Scan for the cell matching the given text and deliver its [X, Y] coordinate at center. 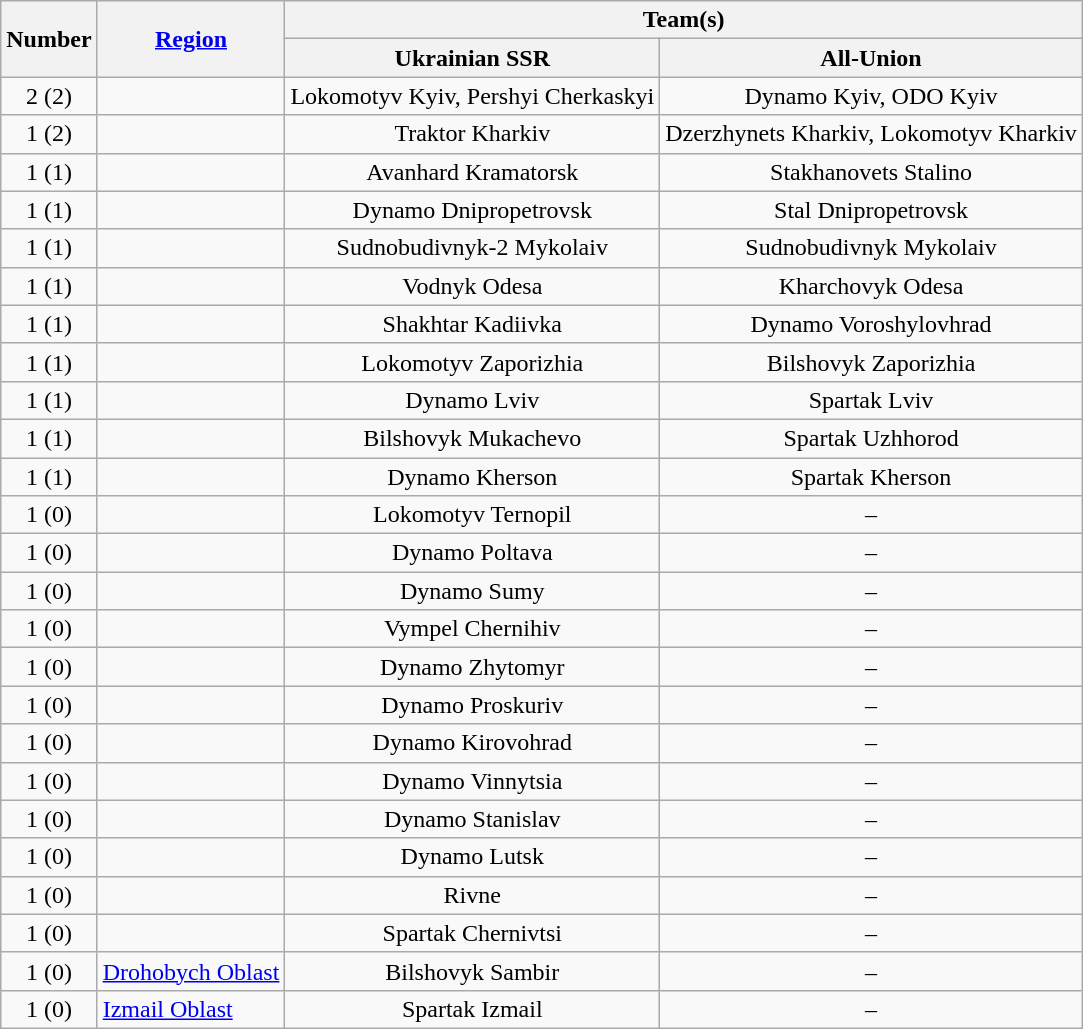
2 (2) [49, 96]
Spartak Chernivtsi [472, 933]
Sudnobudivnyk-2 Mykolaiv [472, 248]
Ukrainian SSR [472, 58]
Spartak Kherson [872, 477]
Spartak Izmail [472, 1009]
Traktor Kharkiv [472, 134]
Vympel Chernihiv [472, 629]
All-Union [872, 58]
Drohobych Oblast [191, 971]
Stakhanovets Stalino [872, 172]
Bilshovyk Mukachevo [472, 438]
Lokomotyv Ternopil [472, 515]
Dynamo Zhytomyr [472, 667]
Bilshovyk Zaporizhia [872, 362]
1 (2) [49, 134]
Kharchovyk Odesa [872, 286]
Sudnobudivnyk Mykolaiv [872, 248]
Dynamo Sumy [472, 591]
Dynamo Proskuriv [472, 705]
Dzerzhynets Kharkiv, Lokomotyv Kharkiv [872, 134]
Spartak Uzhhorod [872, 438]
Region [191, 39]
Bilshovyk Sambir [472, 971]
Avanhard Kramatorsk [472, 172]
Dynamo Kirovohrad [472, 743]
Vodnyk Odesa [472, 286]
Stal Dnipropetrovsk [872, 210]
Dynamo Lviv [472, 400]
Dynamo Lutsk [472, 857]
Dynamo Stanislav [472, 819]
Dynamo Kyiv, ODO Kyiv [872, 96]
Dynamo Vinnytsia [472, 781]
Izmail Oblast [191, 1009]
Rivne [472, 895]
Dynamo Poltava [472, 553]
Lokomotyv Kyiv, Pershyi Cherkaskyi [472, 96]
Dynamo Dnipropetrovsk [472, 210]
Shakhtar Kadiivka [472, 324]
Lokomotyv Zaporizhia [472, 362]
Spartak Lviv [872, 400]
Number [49, 39]
Dynamo Voroshylovhrad [872, 324]
Dynamo Kherson [472, 477]
Team(s) [684, 20]
